For the text-containing cell, return its midpoint in [x, y] coordinate format. 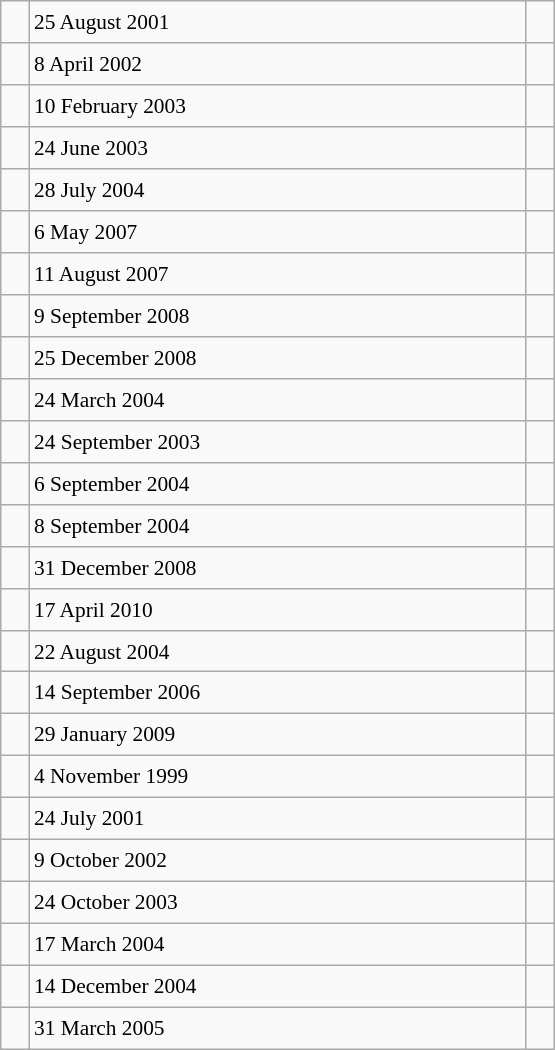
6 May 2007 [278, 232]
11 August 2007 [278, 274]
17 April 2010 [278, 609]
24 September 2003 [278, 441]
4 November 1999 [278, 777]
24 June 2003 [278, 148]
14 December 2004 [278, 986]
24 October 2003 [278, 903]
31 December 2008 [278, 567]
25 August 2001 [278, 22]
8 September 2004 [278, 525]
17 March 2004 [278, 945]
22 August 2004 [278, 651]
31 March 2005 [278, 1028]
9 October 2002 [278, 861]
14 September 2006 [278, 693]
9 September 2008 [278, 316]
8 April 2002 [278, 64]
25 December 2008 [278, 358]
28 July 2004 [278, 190]
24 July 2001 [278, 819]
29 January 2009 [278, 735]
10 February 2003 [278, 106]
6 September 2004 [278, 483]
24 March 2004 [278, 399]
